Search for the cell housing the specified text and yield its (x, y) center coordinate. 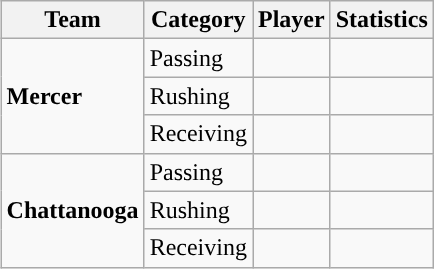
Chattanooga (72, 210)
Statistics (382, 20)
Category (198, 20)
Mercer (72, 96)
Player (291, 20)
Team (72, 20)
